Identify which cell holds the provided text, then report its (x, y) central coordinate. 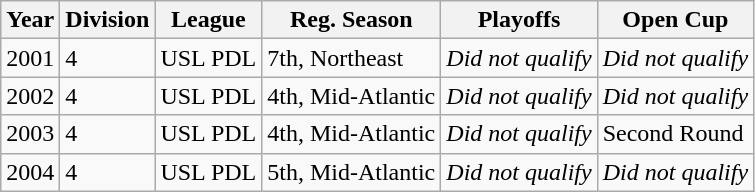
Year (30, 20)
League (208, 20)
7th, Northeast (352, 58)
2001 (30, 58)
5th, Mid-Atlantic (352, 172)
2003 (30, 134)
Reg. Season (352, 20)
2004 (30, 172)
2002 (30, 96)
Division (108, 20)
Open Cup (675, 20)
Second Round (675, 134)
Playoffs (519, 20)
